Determine the (x, y) coordinate at the center of the cell enclosing the given text.  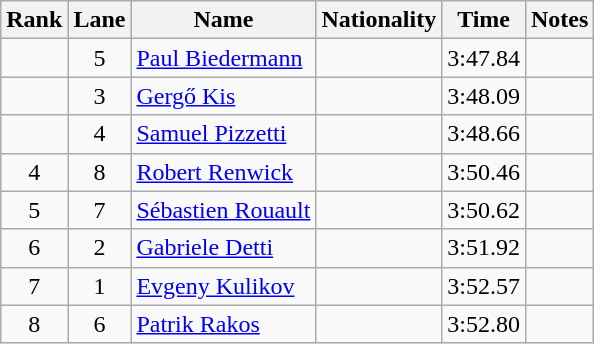
Name (224, 20)
Rank (34, 20)
Notes (559, 20)
Time (484, 20)
3:50.46 (484, 172)
1 (100, 286)
Evgeny Kulikov (224, 286)
3:48.09 (484, 96)
3:47.84 (484, 58)
Lane (100, 20)
Nationality (379, 20)
3 (100, 96)
Gabriele Detti (224, 248)
3:50.62 (484, 210)
3:48.66 (484, 134)
2 (100, 248)
Sébastien Rouault (224, 210)
Paul Biedermann (224, 58)
3:51.92 (484, 248)
3:52.80 (484, 324)
Robert Renwick (224, 172)
Samuel Pizzetti (224, 134)
Gergő Kis (224, 96)
Patrik Rakos (224, 324)
3:52.57 (484, 286)
